Output the (x, y) coordinate of the center of the cell containing the given text.  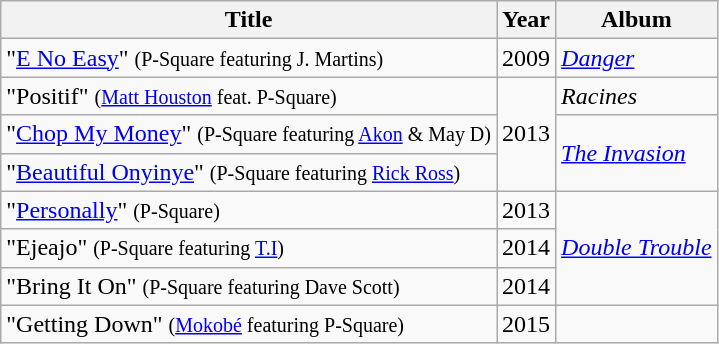
Double Trouble (637, 248)
"Beautiful Onyinye" (P-Square featuring Rick Ross) (249, 172)
Title (249, 20)
"E No Easy" (P-Square featuring J. Martins) (249, 58)
Danger (637, 58)
Album (637, 20)
2009 (526, 58)
"Ejeajo" (P-Square featuring T.I) (249, 248)
2015 (526, 324)
Racines (637, 96)
"Getting Down" (Mokobé featuring P-Square) (249, 324)
The Invasion (637, 153)
"Bring It On" (P-Square featuring Dave Scott) (249, 286)
Year (526, 20)
"Personally" (P-Square) (249, 210)
"Chop My Money" (P-Square featuring Akon & May D) (249, 134)
"Positif" (Matt Houston feat. P-Square) (249, 96)
